Scan for the cell matching the given text and deliver its [x, y] coordinate at center. 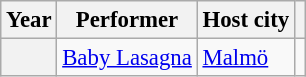
Performer [127, 20]
Baby Lasagna [127, 58]
Malmö [246, 58]
Host city [246, 20]
Year [29, 20]
